Scan for the cell matching the given text and deliver its [X, Y] coordinate at center. 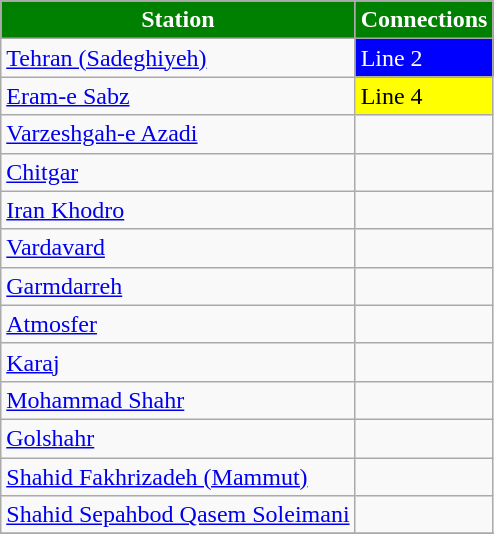
Eram-e Sabz [178, 96]
Connections [424, 20]
Line 2 [424, 58]
Atmosfer [178, 324]
Station [178, 20]
Varzeshgah-e Azadi [178, 134]
Garmdarreh [178, 286]
Karaj [178, 362]
Shahid Sepahbod Qasem Soleimani [178, 515]
Shahid Fakhrizadeh (Mammut) [178, 477]
Tehran (Sadeghiyeh) [178, 58]
Golshahr [178, 438]
Mohammad Shahr [178, 400]
Vardavard [178, 248]
Line 4 [424, 96]
Iran Khodro [178, 210]
Chitgar [178, 172]
